Extract the [x, y] coordinate from the center of the cell holding the provided text.  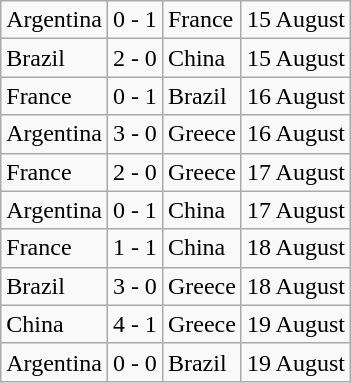
4 - 1 [134, 324]
0 - 0 [134, 362]
1 - 1 [134, 248]
